From the cell containing the given text, extract its center point as (x, y) coordinate. 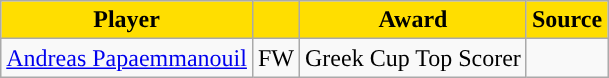
Source (566, 20)
Award (412, 20)
FW (276, 58)
Andreas Papaemmanouil (127, 58)
Greek Cup Top Scorer (412, 58)
Player (127, 20)
